Identify which cell holds the provided text, then report its [x, y] central coordinate. 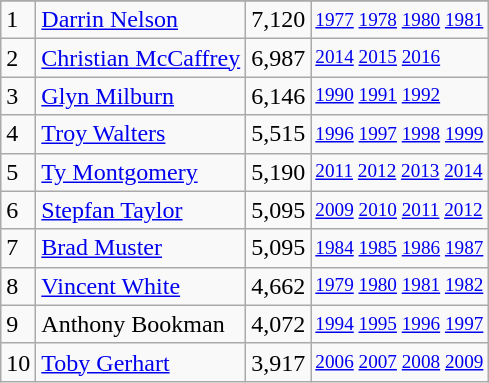
Troy Walters [141, 134]
7,120 [278, 20]
2006 2007 2008 2009 [400, 362]
4,072 [278, 324]
3,917 [278, 362]
6 [18, 210]
5 [18, 172]
1984 1985 1986 1987 [400, 248]
6,987 [278, 58]
1990 1991 1992 [400, 96]
Christian McCaffrey [141, 58]
Anthony Bookman [141, 324]
Vincent White [141, 286]
4 [18, 134]
Glyn Milburn [141, 96]
Darrin Nelson [141, 20]
5,190 [278, 172]
Stepfan Taylor [141, 210]
2011 2012 2013 2014 [400, 172]
Ty Montgomery [141, 172]
2 [18, 58]
2014 2015 2016 [400, 58]
7 [18, 248]
3 [18, 96]
1996 1997 1998 1999 [400, 134]
Toby Gerhart [141, 362]
2009 2010 2011 2012 [400, 210]
6,146 [278, 96]
Brad Muster [141, 248]
9 [18, 324]
1977 1978 1980 1981 [400, 20]
1994 1995 1996 1997 [400, 324]
1 [18, 20]
10 [18, 362]
5,515 [278, 134]
8 [18, 286]
1979 1980 1981 1982 [400, 286]
4,662 [278, 286]
